Capture the cell that displays the provided text and extract its [X, Y] central coordinate. 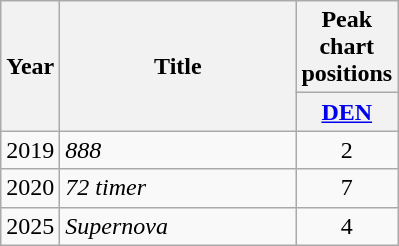
Year [30, 66]
2025 [30, 226]
Supernova [178, 226]
4 [347, 226]
2019 [30, 150]
DEN [347, 112]
Peak chart positions [347, 47]
2020 [30, 188]
7 [347, 188]
2 [347, 150]
72 timer [178, 188]
888 [178, 150]
Title [178, 66]
